Locate the cell with the specified text and output its (x, y) center coordinate. 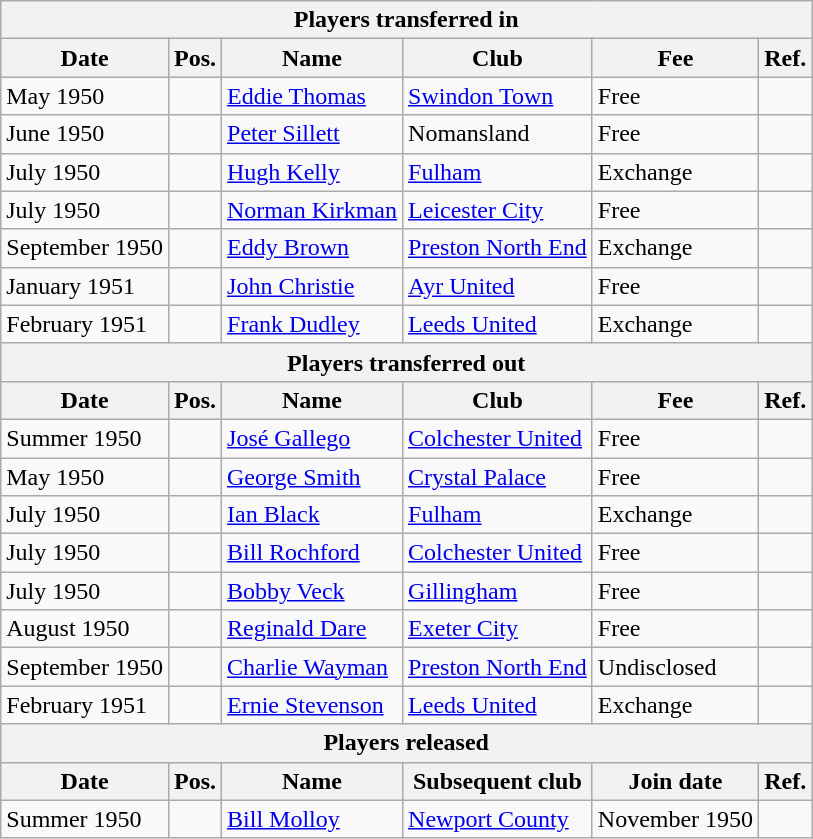
Frank Dudley (312, 324)
Swindon Town (498, 96)
Players transferred out (406, 362)
Eddie Thomas (312, 96)
Norman Kirkman (312, 210)
George Smith (312, 477)
Reginald Dare (312, 629)
Ernie Stevenson (312, 705)
Players released (406, 743)
Crystal Palace (498, 477)
Players transferred in (406, 20)
January 1951 (85, 286)
Ian Black (312, 515)
Hugh Kelly (312, 172)
Peter Sillett (312, 134)
Join date (675, 781)
Bill Molloy (312, 819)
Ayr United (498, 286)
John Christie (312, 286)
Charlie Wayman (312, 667)
Newport County (498, 819)
Nomansland (498, 134)
November 1950 (675, 819)
Eddy Brown (312, 248)
Subsequent club (498, 781)
Bill Rochford (312, 553)
August 1950 (85, 629)
Undisclosed (675, 667)
Exeter City (498, 629)
Bobby Veck (312, 591)
June 1950 (85, 134)
Leicester City (498, 210)
Gillingham (498, 591)
José Gallego (312, 438)
